Output the (X, Y) coordinate of the center of the cell containing the given text.  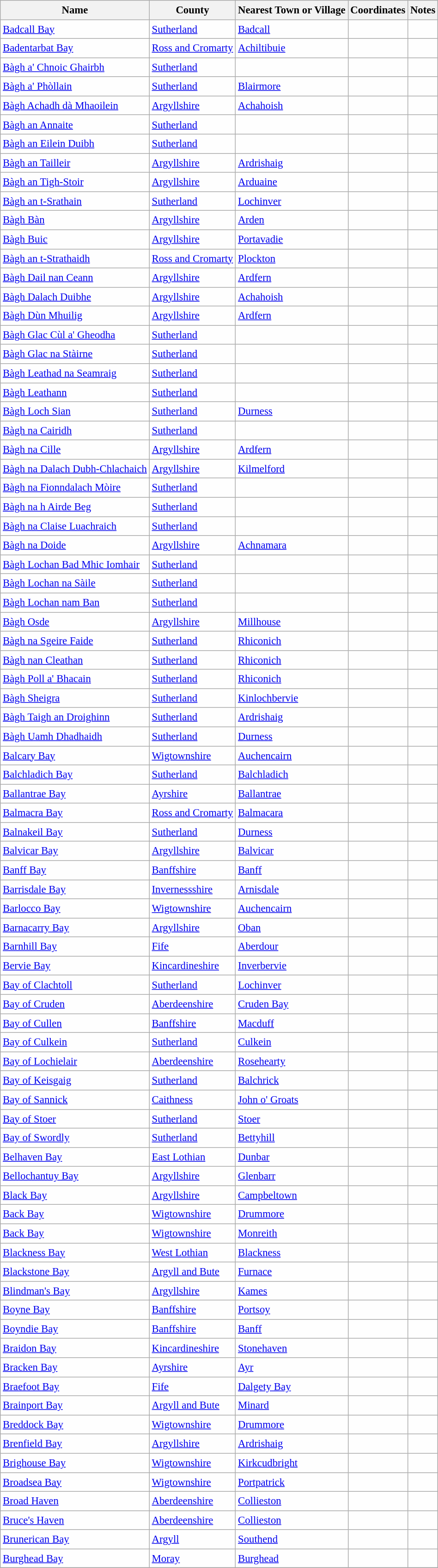
Ayr (292, 1367)
Bàgh Dùn Mhuilig (75, 316)
Bàgh an t-Srathain (75, 201)
Bàgh an t-Strathaidh (75, 259)
Brunerican Bay (75, 1539)
Barrisdale Bay (75, 889)
East Lothian (192, 1157)
Moray (192, 1558)
Bay of Keisgaig (75, 1080)
Balnakeil Bay (75, 832)
Braefoot Bay (75, 1386)
Black Bay (75, 1195)
Blackstone Bay (75, 1272)
Dalgety Bay (292, 1386)
Bàgh na Cille (75, 449)
Badcall Bay (75, 29)
Campbeltown (292, 1195)
Bruce's Haven (75, 1520)
Nearest Town or Village (292, 10)
Balmacara (292, 812)
Kilmelford (292, 469)
Argyll (192, 1539)
Ballantrae Bay (75, 794)
Barnhill Bay (75, 946)
Badcall (292, 29)
Balchladich Bay (75, 775)
Blackness (292, 1252)
Arnisdale (292, 889)
Bay of Cullen (75, 1023)
West Lothian (192, 1252)
Bàgh na Cairidh (75, 431)
Bay of Sannick (75, 1100)
Notes (423, 10)
Bàgh Achadh dà Mhaoilein (75, 105)
Bay of Stoer (75, 1118)
Broad Haven (75, 1501)
Boyndie Bay (75, 1329)
Bettyhill (292, 1138)
Bàgh Dail nan Ceann (75, 277)
Stoer (292, 1118)
Boyne Bay (75, 1310)
Name (75, 10)
Monreith (292, 1233)
Bàgh an Tigh-Stoir (75, 182)
Bàgh an Annaite (75, 125)
Bàgh Uamh Dhadhaidh (75, 737)
Bàgh Sheigra (75, 698)
Bàgh na Dalach Dubh-Chlachaich (75, 469)
Balcary Bay (75, 755)
Bàgh an Tailleir (75, 163)
Kames (292, 1291)
Bervie Bay (75, 966)
Bàgh Osde (75, 622)
Dunbar (292, 1157)
Achnamara (292, 545)
Coordinates (378, 10)
Ballantrae (292, 794)
Arduaine (292, 182)
Cruden Bay (292, 1004)
Bàgh Taigh an Droighinn (75, 717)
Kinlochbervie (292, 698)
Balmacra Bay (75, 812)
Burghead Bay (75, 1558)
Bay of Swordly (75, 1138)
Balchrick (292, 1080)
Inverbervie (292, 966)
Brenfield Bay (75, 1444)
Bellochantuy Bay (75, 1176)
Bracken Bay (75, 1367)
Stonehaven (292, 1348)
Culkein (292, 1043)
Bàgh Glac na Stàirne (75, 354)
Burghead (292, 1558)
Blairmore (292, 86)
Breddock Bay (75, 1424)
Aberdour (292, 946)
Bàgh na h Airde Beg (75, 506)
Bàgh Leathann (75, 392)
Minard (292, 1406)
Bàgh Bàn (75, 220)
Southend (292, 1539)
Balchladich (292, 775)
Broadsea Bay (75, 1482)
Bàgh Buic (75, 239)
Bàgh Poll a' Bhacain (75, 679)
Plockton (292, 259)
Macduff (292, 1023)
Bàgh a' Phòllain (75, 86)
Portsoy (292, 1310)
Caithness (192, 1100)
Balvicar (292, 851)
Achiltibuie (292, 48)
Portpatrick (292, 1482)
Millhouse (292, 622)
Belhaven Bay (75, 1157)
Furnace (292, 1272)
Bay of Culkein (75, 1043)
Bay of Cruden (75, 1004)
Rosehearty (292, 1061)
Brighouse Bay (75, 1463)
Brainport Bay (75, 1406)
County (192, 10)
Portavadie (292, 239)
Bàgh nan Cleathan (75, 660)
Barlocco Bay (75, 909)
Blindman's Bay (75, 1291)
Bàgh Glac Cùl a' Gheodha (75, 335)
Bàgh an Eilein Duibh (75, 144)
Bàgh na Doide (75, 545)
Bàgh Leathad na Seamraig (75, 373)
Kirkcudbright (292, 1463)
Glenbarr (292, 1176)
Barnacarry Bay (75, 928)
Bay of Clachtoll (75, 985)
Braidon Bay (75, 1348)
John o' Groats (292, 1100)
Bàgh na Claise Luachraich (75, 526)
Banff Bay (75, 870)
Bay of Lochielair (75, 1061)
Bàgh a' Chnoic Ghairbh (75, 67)
Oban (292, 928)
Bàgh Lochan na Sàile (75, 583)
Arden (292, 220)
Bàgh Lochan Bad Mhic Iomhair (75, 565)
Balvicar Bay (75, 851)
Bàgh na Sgeire Faide (75, 641)
Bàgh Loch Sian (75, 411)
Blackness Bay (75, 1252)
Badentarbat Bay (75, 48)
Bàgh Dalach Duibhe (75, 297)
Bàgh Lochan nam Ban (75, 603)
Invernessshire (192, 889)
Bàgh na Fionndalach Mòire (75, 488)
